Determine the [X, Y] coordinate at the center of the cell enclosing the given text.  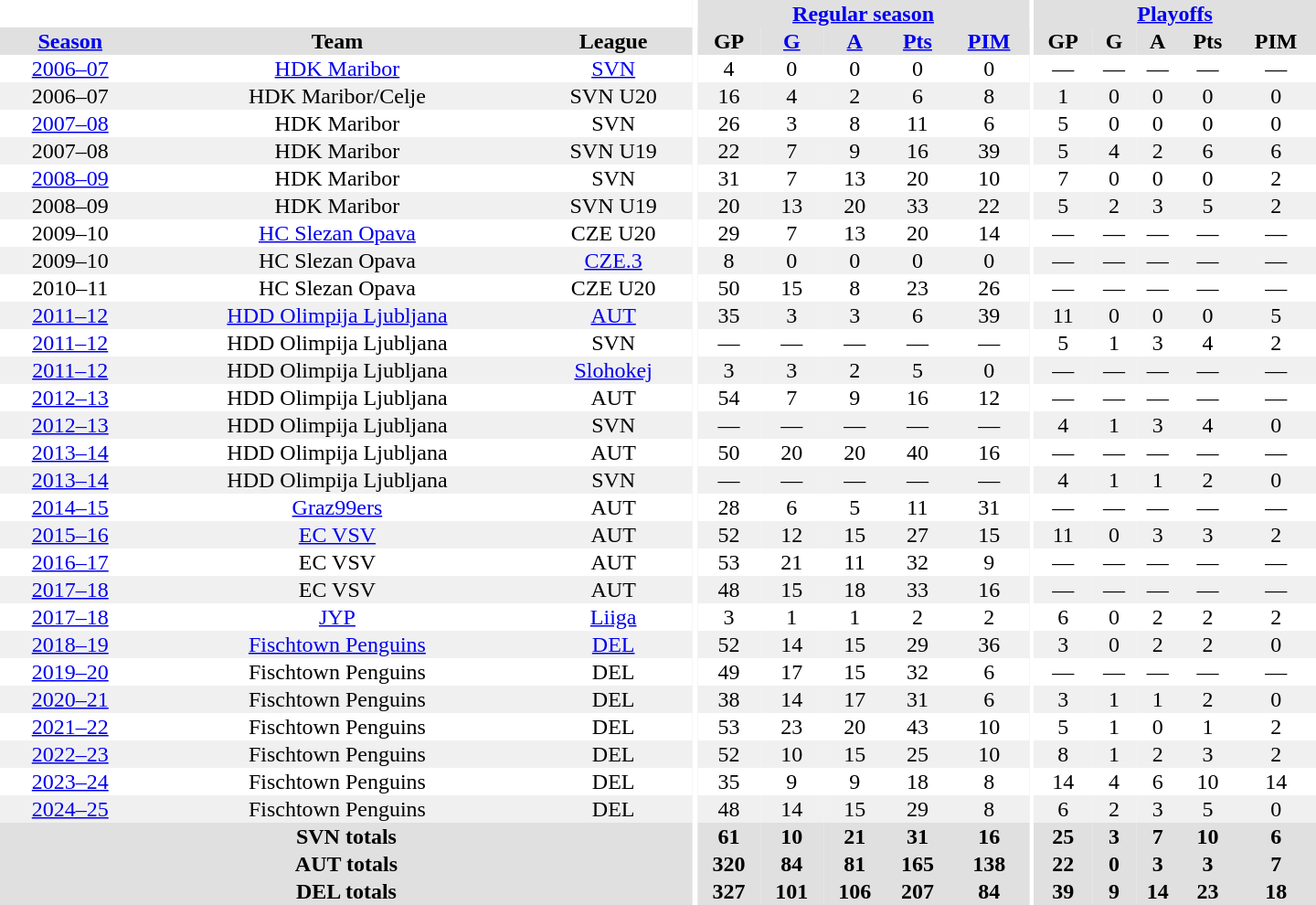
HDK Maribor/Celje [336, 96]
327 [729, 891]
CZE.3 [612, 261]
138 [989, 864]
SVN totals [346, 836]
Graz99ers [336, 507]
Playoffs [1175, 14]
101 [791, 891]
27 [918, 535]
SVN U20 [612, 96]
43 [918, 727]
DEL totals [346, 891]
207 [918, 891]
320 [729, 864]
Regular season [863, 14]
2016–17 [69, 562]
2023–24 [69, 782]
49 [729, 672]
40 [918, 452]
2019–20 [69, 672]
54 [729, 398]
2014–15 [69, 507]
2015–16 [69, 535]
106 [855, 891]
2020–21 [69, 699]
38 [729, 699]
36 [989, 644]
2018–19 [69, 644]
2021–22 [69, 727]
2024–25 [69, 809]
61 [729, 836]
Slohokej [612, 370]
2010–11 [69, 288]
165 [918, 864]
28 [729, 507]
League [612, 41]
Season [69, 41]
81 [855, 864]
2022–23 [69, 754]
Liiga [612, 617]
Team [336, 41]
JYP [336, 617]
AUT totals [346, 864]
